Provide the (X, Y) coordinate of the cell's center where the given text is located.  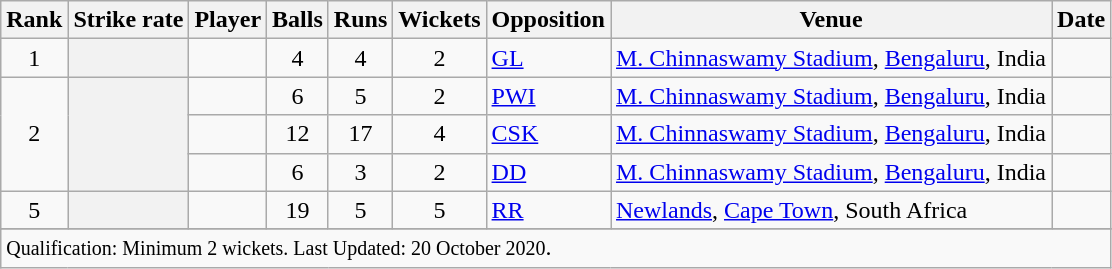
CSK (548, 134)
1 (34, 58)
DD (548, 172)
Opposition (548, 20)
Runs (360, 20)
RR (548, 210)
GL (548, 58)
Rank (34, 20)
17 (360, 134)
Strike rate (128, 20)
12 (298, 134)
Wickets (440, 20)
3 (360, 172)
19 (298, 210)
Balls (298, 20)
Qualification: Minimum 2 wickets. Last Updated: 20 October 2020. (556, 248)
Date (1082, 20)
Venue (830, 20)
PWI (548, 96)
Player (228, 20)
Newlands, Cape Town, South Africa (830, 210)
